Pinpoint the cell where the given text exists, returning its (x, y) midpoint coordinate. 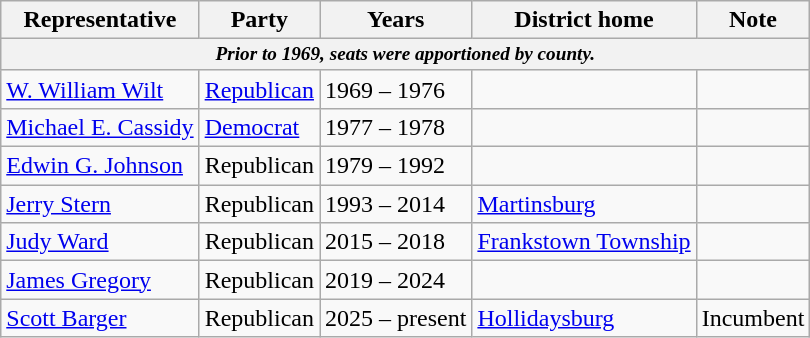
Frankstown Township (584, 242)
Prior to 1969, seats were apportioned by county. (406, 55)
Scott Barger (100, 318)
Democrat (259, 128)
Representative (100, 20)
2025 – present (396, 318)
W. William Wilt (100, 89)
2015 – 2018 (396, 242)
Michael E. Cassidy (100, 128)
1969 – 1976 (396, 89)
Incumbent (753, 318)
Edwin G. Johnson (100, 166)
Years (396, 20)
1993 – 2014 (396, 204)
1979 – 1992 (396, 166)
James Gregory (100, 280)
District home (584, 20)
1977 – 1978 (396, 128)
Martinsburg (584, 204)
Jerry Stern (100, 204)
Hollidaysburg (584, 318)
2019 – 2024 (396, 280)
Judy Ward (100, 242)
Note (753, 20)
Party (259, 20)
